Capture the cell that displays the provided text and extract its (x, y) central coordinate. 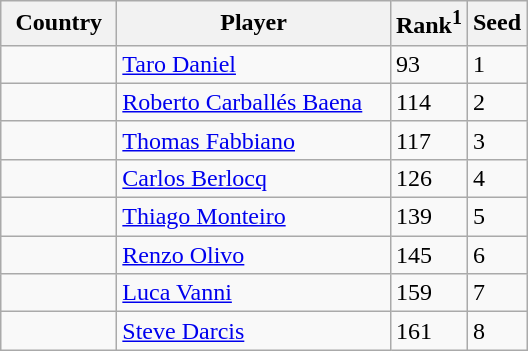
117 (428, 140)
114 (428, 102)
Carlos Berlocq (254, 178)
1 (496, 64)
161 (428, 331)
159 (428, 293)
Renzo Olivo (254, 255)
2 (496, 102)
93 (428, 64)
139 (428, 217)
Country (59, 24)
8 (496, 331)
Luca Vanni (254, 293)
Roberto Carballés Baena (254, 102)
Thiago Monteiro (254, 217)
7 (496, 293)
145 (428, 255)
126 (428, 178)
Rank1 (428, 24)
4 (496, 178)
Taro Daniel (254, 64)
Thomas Fabbiano (254, 140)
Steve Darcis (254, 331)
Player (254, 24)
3 (496, 140)
6 (496, 255)
Seed (496, 24)
5 (496, 217)
